Return the (X, Y) coordinate for the center point of the cell that contains the specified text.  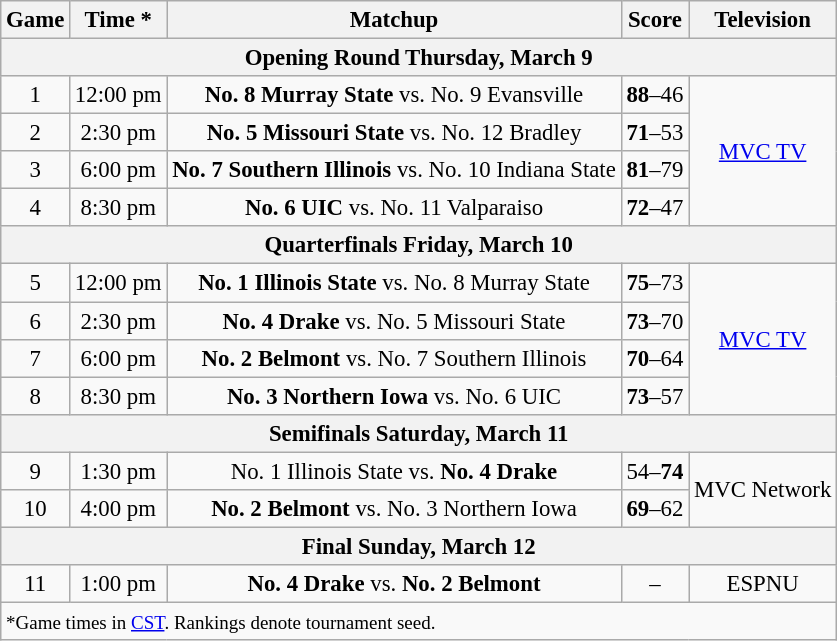
11 (36, 584)
1:00 pm (118, 584)
88–46 (655, 95)
No. 4 Drake vs. No. 2 Belmont (394, 584)
Quarterfinals Friday, March 10 (419, 245)
No. 7 Southern Illinois vs. No. 10 Indiana State (394, 170)
No. 1 Illinois State vs. No. 4 Drake (394, 471)
ESPNU (763, 584)
Time * (118, 20)
No. 4 Drake vs. No. 5 Missouri State (394, 321)
*Game times in CST. Rankings denote tournament seed. (419, 621)
7 (36, 358)
2 (36, 133)
73–57 (655, 396)
6 (36, 321)
Semifinals Saturday, March 11 (419, 433)
69–62 (655, 509)
No. 6 UIC vs. No. 11 Valparaiso (394, 208)
No. 8 Murray State vs. No. 9 Evansville (394, 95)
Game (36, 20)
73–70 (655, 321)
No. 3 Northern Iowa vs. No. 6 UIC (394, 396)
No. 2 Belmont vs. No. 7 Southern Illinois (394, 358)
No. 1 Illinois State vs. No. 8 Murray State (394, 283)
MVC Network (763, 490)
Opening Round Thursday, March 9 (419, 58)
70–64 (655, 358)
Television (763, 20)
– (655, 584)
4 (36, 208)
4:00 pm (118, 509)
8 (36, 396)
Matchup (394, 20)
3 (36, 170)
1:30 pm (118, 471)
9 (36, 471)
72–47 (655, 208)
Final Sunday, March 12 (419, 546)
75–73 (655, 283)
No. 5 Missouri State vs. No. 12 Bradley (394, 133)
1 (36, 95)
5 (36, 283)
10 (36, 509)
No. 2 Belmont vs. No. 3 Northern Iowa (394, 509)
54–74 (655, 471)
Score (655, 20)
81–79 (655, 170)
71–53 (655, 133)
